Capture the cell that displays the provided text and extract its [X, Y] central coordinate. 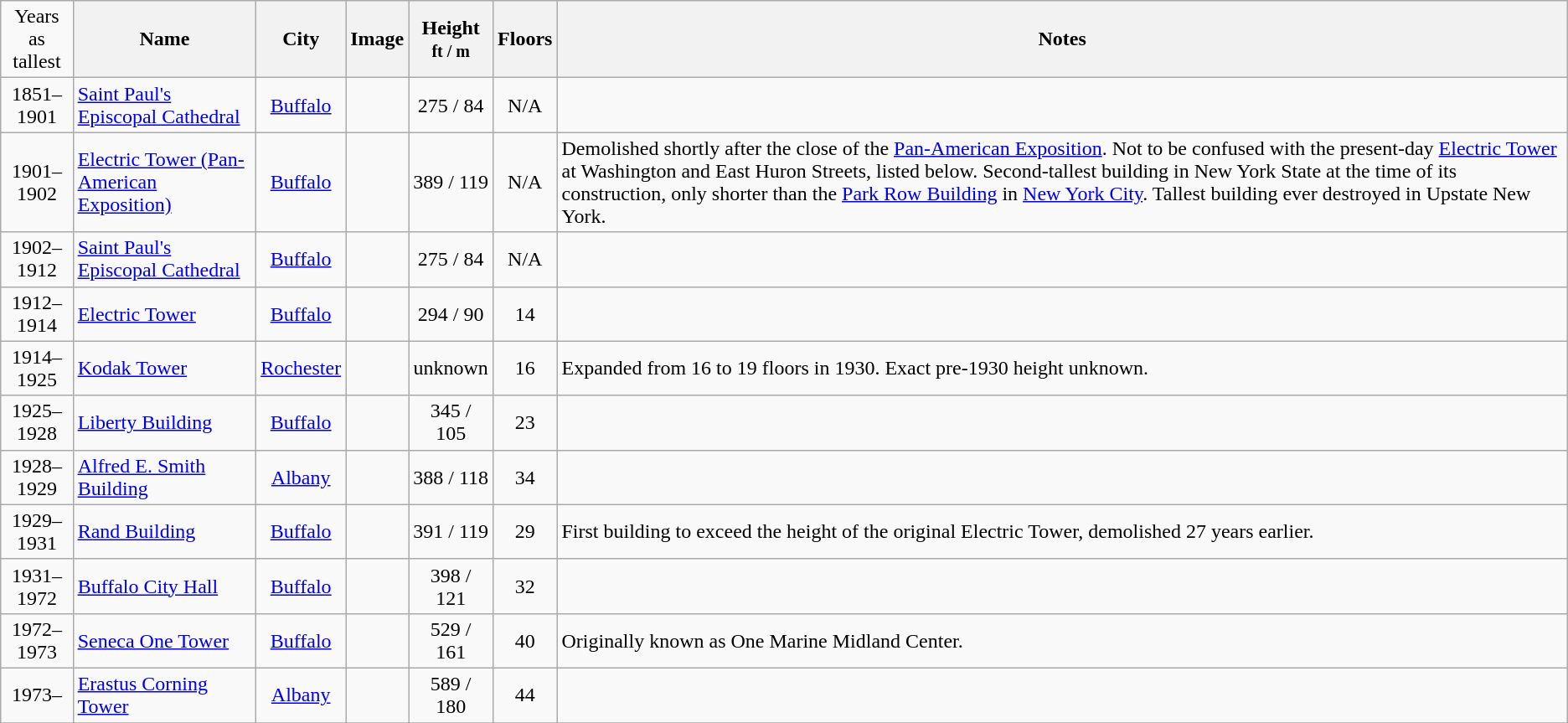
Alfred E. Smith Building [164, 478]
Originally known as One Marine Midland Center. [1062, 640]
Electric Tower [164, 313]
Kodak Tower [164, 369]
44 [525, 695]
Erastus Corning Tower [164, 695]
1928–1929 [37, 478]
1902–1912 [37, 260]
Image [377, 39]
40 [525, 640]
First building to exceed the height of the original Electric Tower, demolished 27 years earlier. [1062, 531]
398 / 121 [451, 586]
1973– [37, 695]
29 [525, 531]
1912–1914 [37, 313]
Rand Building [164, 531]
1925–1928 [37, 422]
389 / 119 [451, 183]
Seneca One Tower [164, 640]
529 / 161 [451, 640]
391 / 119 [451, 531]
1901–1902 [37, 183]
14 [525, 313]
Notes [1062, 39]
32 [525, 586]
34 [525, 478]
City [302, 39]
unknown [451, 369]
16 [525, 369]
Heightft / m [451, 39]
Floors [525, 39]
345 / 105 [451, 422]
1972–1973 [37, 640]
23 [525, 422]
1851–1901 [37, 106]
Rochester [302, 369]
1929–1931 [37, 531]
Liberty Building [164, 422]
Electric Tower (Pan-American Exposition) [164, 183]
388 / 118 [451, 478]
294 / 90 [451, 313]
Name [164, 39]
1931–1972 [37, 586]
Buffalo City Hall [164, 586]
1914–1925 [37, 369]
Years astallest [37, 39]
589 / 180 [451, 695]
Expanded from 16 to 19 floors in 1930. Exact pre-1930 height unknown. [1062, 369]
